Detect which cell encompasses the target text, then output its (x, y) center coordinate. 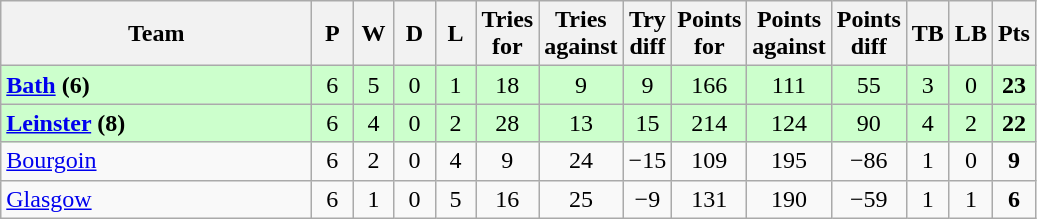
Points against (789, 34)
18 (508, 85)
Bourgoin (156, 161)
L (456, 34)
111 (789, 85)
109 (710, 161)
W (374, 34)
28 (508, 123)
TB (928, 34)
D (414, 34)
Tries against (581, 34)
15 (648, 123)
Pts (1014, 34)
124 (789, 123)
24 (581, 161)
3 (928, 85)
22 (1014, 123)
Points for (710, 34)
214 (710, 123)
55 (868, 85)
P (332, 34)
23 (1014, 85)
−59 (868, 199)
25 (581, 199)
190 (789, 199)
LB (970, 34)
−86 (868, 161)
Bath (6) (156, 85)
Team (156, 34)
166 (710, 85)
16 (508, 199)
90 (868, 123)
Try diff (648, 34)
−15 (648, 161)
13 (581, 123)
Points diff (868, 34)
131 (710, 199)
195 (789, 161)
Glasgow (156, 199)
Tries for (508, 34)
Leinster (8) (156, 123)
−9 (648, 199)
